Capture the cell that displays the provided text and extract its [X, Y] central coordinate. 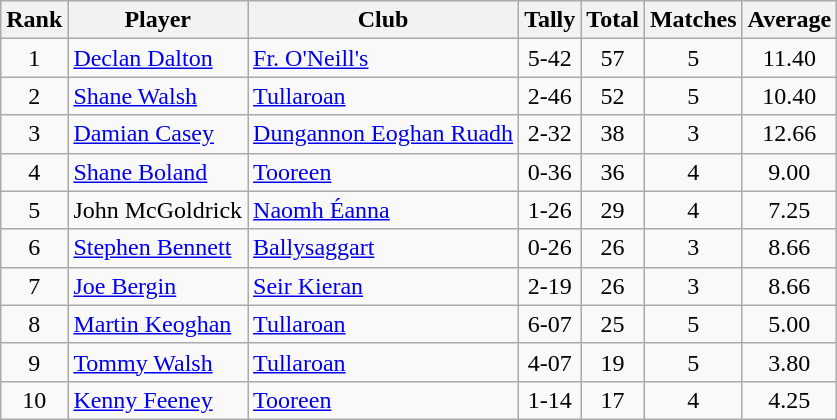
John McGoldrick [158, 210]
9.00 [790, 172]
0-36 [550, 172]
6-07 [550, 324]
11.40 [790, 58]
Tommy Walsh [158, 362]
4.25 [790, 400]
7 [34, 286]
Club [384, 20]
17 [613, 400]
Kenny Feeney [158, 400]
Average [790, 20]
6 [34, 248]
4-07 [550, 362]
Player [158, 20]
Rank [34, 20]
Damian Casey [158, 134]
10.40 [790, 96]
2-19 [550, 286]
36 [613, 172]
Martin Keoghan [158, 324]
Total [613, 20]
25 [613, 324]
7.25 [790, 210]
10 [34, 400]
9 [34, 362]
1-14 [550, 400]
2-46 [550, 96]
3.80 [790, 362]
38 [613, 134]
Tally [550, 20]
52 [613, 96]
Declan Dalton [158, 58]
Dungannon Eoghan Ruadh [384, 134]
0-26 [550, 248]
57 [613, 58]
Matches [693, 20]
12.66 [790, 134]
29 [613, 210]
Stephen Bennett [158, 248]
Shane Walsh [158, 96]
Fr. O'Neill's [384, 58]
1 [34, 58]
1-26 [550, 210]
Shane Boland [158, 172]
19 [613, 362]
Ballysaggart [384, 248]
2 [34, 96]
8 [34, 324]
5.00 [790, 324]
Joe Bergin [158, 286]
2-32 [550, 134]
Seir Kieran [384, 286]
Naomh Éanna [384, 210]
5-42 [550, 58]
